Search for the cell housing the specified text and yield its [X, Y] center coordinate. 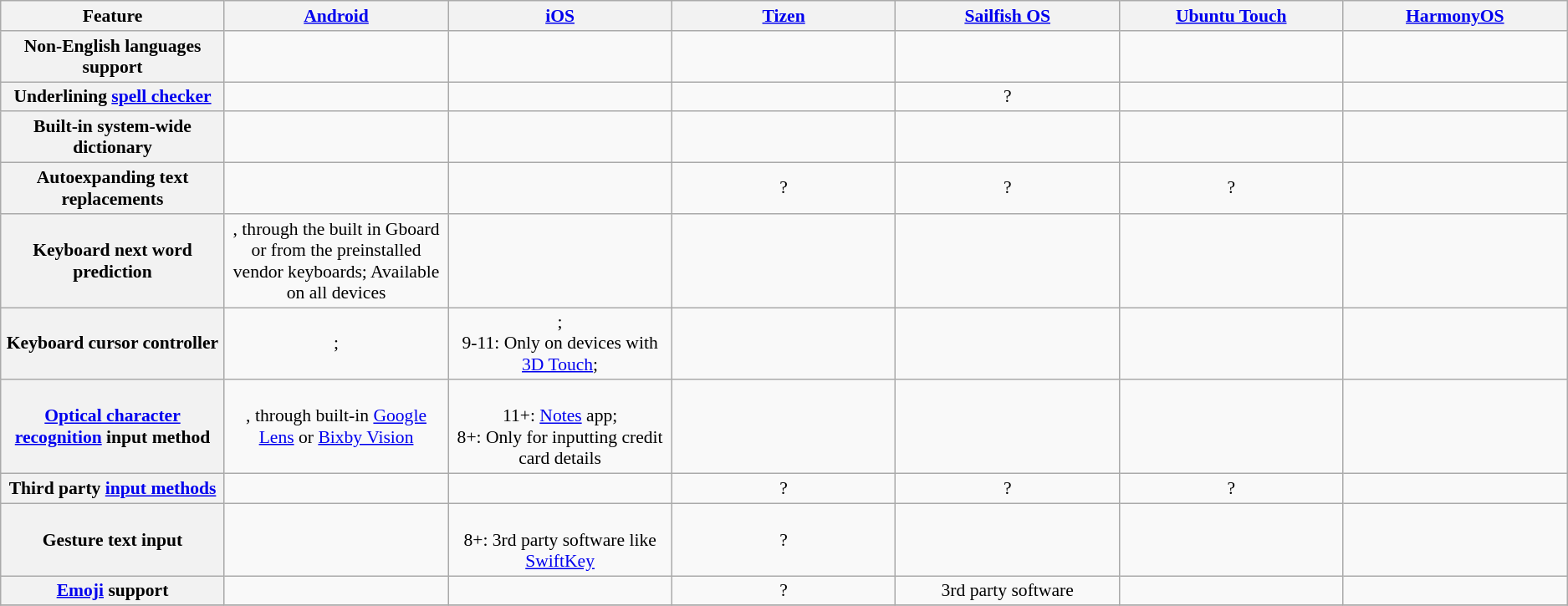
; [336, 344]
, through the built in Gboard or from the preinstalled vendor keyboards; Available on all devices [336, 261]
Keyboard cursor controller [113, 344]
, through built-in Google Lens or Bixby Vision [336, 427]
Keyboard next word prediction [113, 261]
Autoexpanding text replacements [113, 189]
;9-11: Only on devices with 3D Touch; [560, 344]
Feature [113, 16]
Emoji support [113, 591]
11+: Notes app;8+: Only for inputting credit card details [560, 427]
Android [336, 16]
Third party input methods [113, 489]
Optical character recognition input method [113, 427]
Underlining spell checker [113, 97]
Built-in system-wide dictionary [113, 137]
Tizen [784, 16]
HarmonyOS [1455, 16]
Non-English languages support [113, 57]
8+: 3rd party software like SwiftKey [560, 540]
Gesture text input [113, 540]
iOS [560, 16]
Ubuntu Touch [1231, 16]
Sailfish OS [1008, 16]
3rd party software [1008, 591]
